Find where the given text appears and provide that cell's center as [x, y] coordinate. 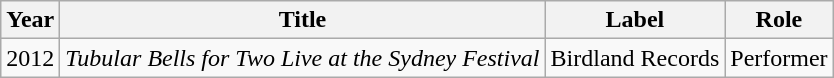
2012 [30, 58]
Year [30, 20]
Label [635, 20]
Role [779, 20]
Title [302, 20]
Birdland Records [635, 58]
Performer [779, 58]
Tubular Bells for Two Live at the Sydney Festival [302, 58]
